Extract the [X, Y] coordinate from the center of the cell holding the provided text.  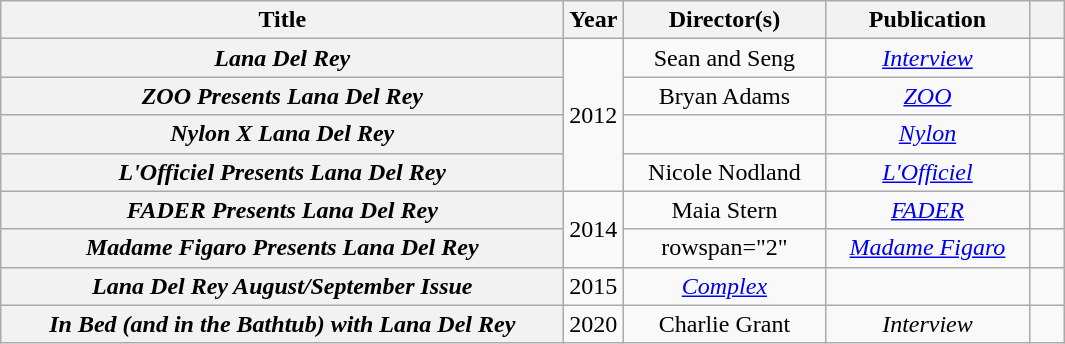
Lana Del Rey August/September Issue [282, 286]
2015 [594, 286]
Title [282, 20]
Madame Figaro [928, 248]
L'Officiel Presents Lana Del Rey [282, 172]
Nicole Nodland [724, 172]
Year [594, 20]
ZOO Presents Lana Del Rey [282, 96]
Lana Del Rey [282, 58]
Publication [928, 20]
2012 [594, 115]
Bryan Adams [724, 96]
Madame Figaro Presents Lana Del Rey [282, 248]
In Bed (and in the Bathtub) with Lana Del Rey [282, 324]
L'Officiel [928, 172]
rowspan="2" [724, 248]
FADER [928, 210]
ZOO [928, 96]
Director(s) [724, 20]
Nylon [928, 134]
2014 [594, 229]
Nylon X Lana Del Rey [282, 134]
FADER Presents Lana Del Rey [282, 210]
Maia Stern [724, 210]
Complex [724, 286]
2020 [594, 324]
Sean and Seng [724, 58]
Charlie Grant [724, 324]
